From the cell containing the given text, extract its center point as (x, y) coordinate. 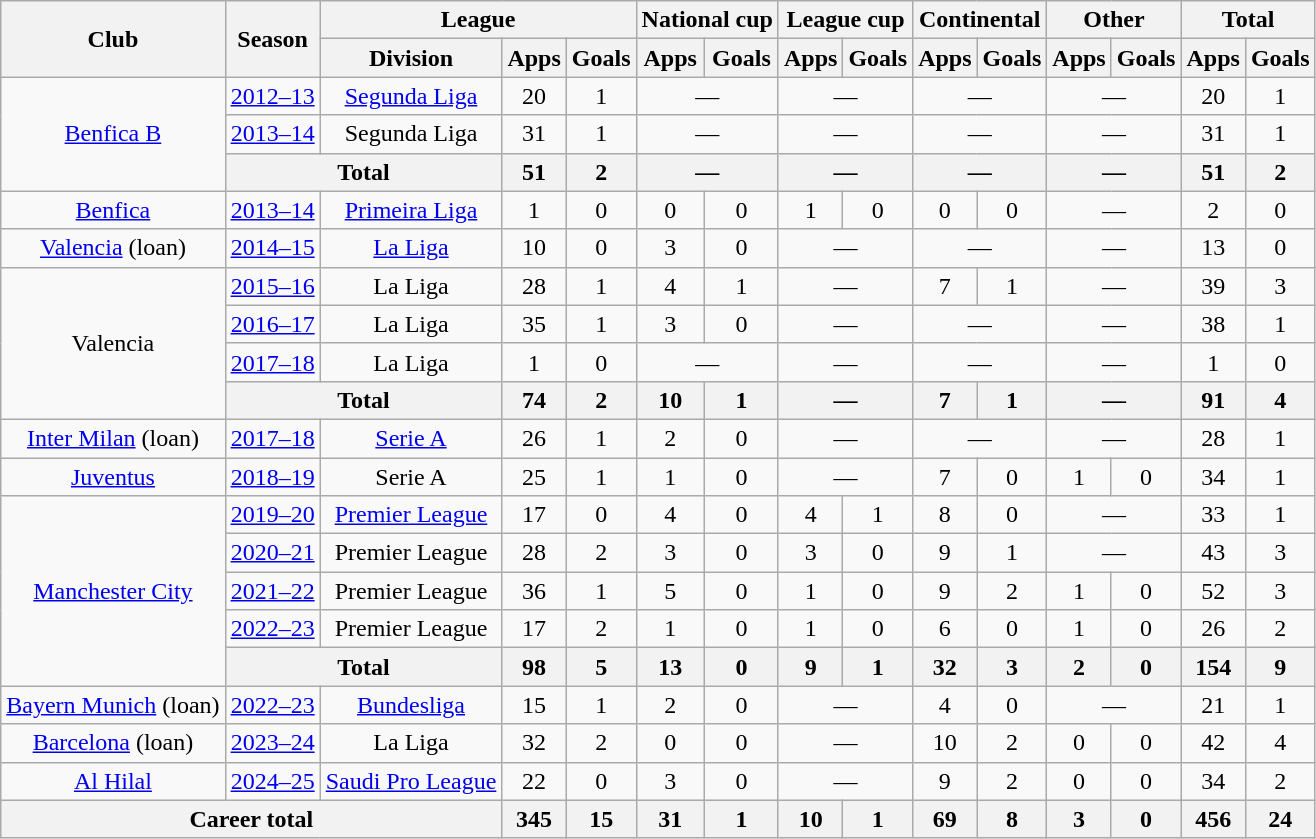
2018–19 (272, 477)
38 (1213, 324)
Saudi Pro League (411, 781)
2012–13 (272, 96)
Division (411, 58)
69 (945, 819)
Other (1114, 20)
2023–24 (272, 743)
25 (534, 477)
Continental (980, 20)
Inter Milan (loan) (113, 438)
33 (1213, 515)
74 (534, 400)
154 (1213, 667)
35 (534, 324)
2019–20 (272, 515)
Bundesliga (411, 705)
2020–21 (272, 553)
Benfica (113, 210)
42 (1213, 743)
2014–15 (272, 248)
Juventus (113, 477)
Valencia (loan) (113, 248)
98 (534, 667)
52 (1213, 591)
Bayern Munich (loan) (113, 705)
21 (1213, 705)
League cup (845, 20)
2016–17 (272, 324)
Manchester City (113, 591)
6 (945, 629)
Al Hilal (113, 781)
Club (113, 39)
91 (1213, 400)
Season (272, 39)
Valencia (113, 343)
2015–16 (272, 286)
39 (1213, 286)
2021–22 (272, 591)
Benfica B (113, 134)
456 (1213, 819)
National cup (707, 20)
League (478, 20)
345 (534, 819)
36 (534, 591)
24 (1280, 819)
Barcelona (loan) (113, 743)
Career total (252, 819)
43 (1213, 553)
22 (534, 781)
Primeira Liga (411, 210)
2024–25 (272, 781)
